Capture the cell that displays the provided text and extract its [X, Y] central coordinate. 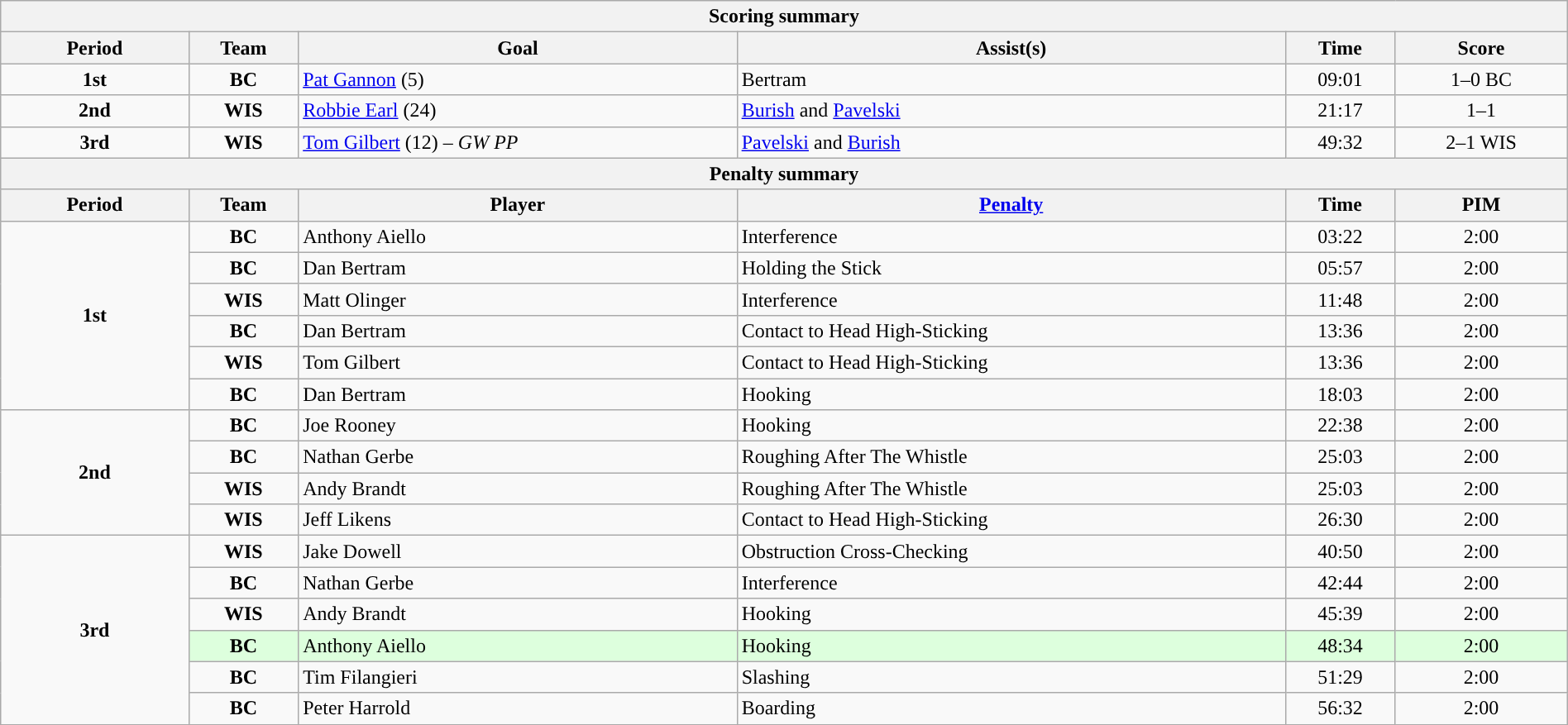
Tom Gilbert (12) – GW PP [518, 142]
Penalty summary [784, 174]
Obstruction Cross-Checking [1011, 551]
Goal [518, 48]
Slashing [1011, 677]
48:34 [1340, 646]
Pat Gannon (5) [518, 79]
Pavelski and Burish [1011, 142]
Boarding [1011, 708]
22:38 [1340, 426]
21:17 [1340, 111]
Holding the Stick [1011, 268]
Penalty [1011, 205]
09:01 [1340, 79]
Assist(s) [1011, 48]
Tom Gilbert [518, 362]
26:30 [1340, 520]
Burish and Pavelski [1011, 111]
Jake Dowell [518, 551]
51:29 [1340, 677]
11:48 [1340, 299]
PIM [1481, 205]
40:50 [1340, 551]
Joe Rooney [518, 426]
05:57 [1340, 268]
1–1 [1481, 111]
Jeff Likens [518, 520]
03:22 [1340, 236]
45:39 [1340, 614]
Scoring summary [784, 17]
Robbie Earl (24) [518, 111]
Matt Olinger [518, 299]
56:32 [1340, 708]
Player [518, 205]
Score [1481, 48]
Peter Harrold [518, 708]
18:03 [1340, 394]
Tim Filangieri [518, 677]
49:32 [1340, 142]
Bertram [1011, 79]
1–0 BC [1481, 79]
42:44 [1340, 583]
2–1 WIS [1481, 142]
